For the text-containing cell, return its midpoint in (x, y) coordinate format. 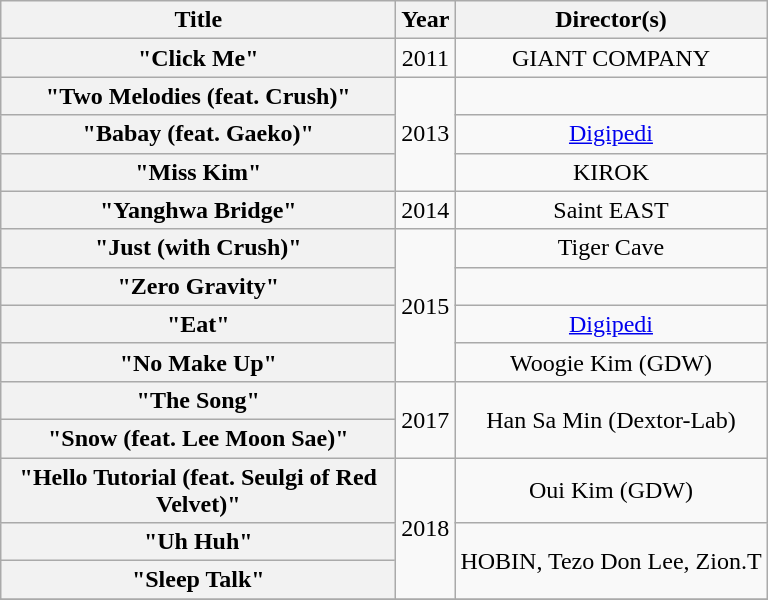
"Zero Gravity" (198, 286)
Title (198, 20)
"Eat" (198, 324)
"The Song" (198, 400)
2014 (426, 210)
GIANT COMPANY (611, 58)
Han Sa Min (Dextor-Lab) (611, 419)
Saint EAST (611, 210)
"Miss Kim" (198, 172)
2011 (426, 58)
KIROK (611, 172)
Director(s) (611, 20)
"Hello Tutorial (feat. Seulgi of Red Velvet)" (198, 490)
2015 (426, 305)
"No Make Up" (198, 362)
Oui Kim (GDW) (611, 490)
"Click Me" (198, 58)
"Snow (feat. Lee Moon Sae)" (198, 438)
"Babay (feat. Gaeko)" (198, 134)
"Yanghwa Bridge" (198, 210)
"Just (with Crush)" (198, 248)
Woogie Kim (GDW) (611, 362)
2013 (426, 134)
"Uh Huh" (198, 542)
Tiger Cave (611, 248)
2018 (426, 528)
Year (426, 20)
2017 (426, 419)
"Sleep Talk" (198, 580)
HOBIN, Tezo Don Lee, Zion.T (611, 561)
"Two Melodies (feat. Crush)" (198, 96)
